From the cell containing the given text, extract its center point as (x, y) coordinate. 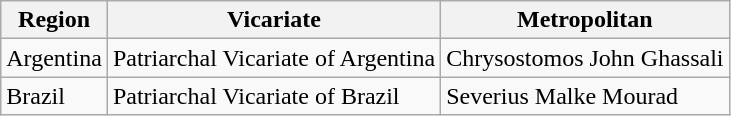
Region (54, 20)
Metropolitan (585, 20)
Brazil (54, 96)
Patriarchal Vicariate of Argentina (274, 58)
Argentina (54, 58)
Chrysostomos John Ghassali (585, 58)
Vicariate (274, 20)
Patriarchal Vicariate of Brazil (274, 96)
Severius Malke Mourad (585, 96)
